Determine the (x, y) coordinate at the center of the cell enclosing the given text.  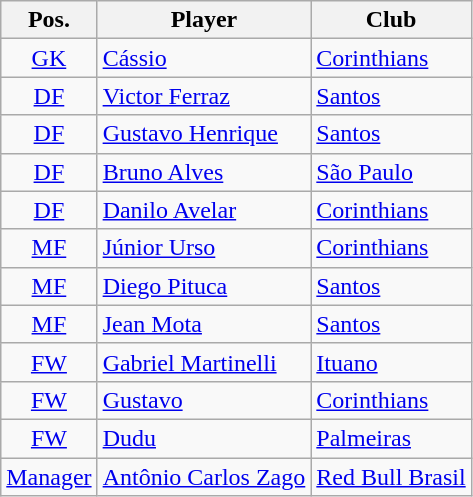
Diego Pituca (204, 286)
Gustavo Henrique (204, 134)
Red Bull Brasil (391, 477)
Victor Ferraz (204, 96)
Dudu (204, 438)
Júnior Urso (204, 248)
GK (49, 58)
Cássio (204, 58)
Pos. (49, 20)
Manager (49, 477)
Player (204, 20)
Palmeiras (391, 438)
Antônio Carlos Zago (204, 477)
Gabriel Martinelli (204, 362)
Danilo Avelar (204, 210)
São Paulo (391, 172)
Bruno Alves (204, 172)
Jean Mota (204, 324)
Gustavo (204, 400)
Ituano (391, 362)
Club (391, 20)
